Scan for the cell matching the given text and deliver its [x, y] coordinate at center. 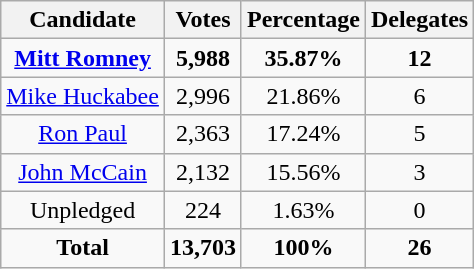
2,996 [202, 96]
35.87% [303, 58]
Ron Paul [83, 134]
Candidate [83, 20]
5,988 [202, 58]
Delegates [419, 20]
John McCain [83, 172]
224 [202, 210]
3 [419, 172]
1.63% [303, 210]
Mitt Romney [83, 58]
100% [303, 248]
6 [419, 96]
Unpledged [83, 210]
15.56% [303, 172]
17.24% [303, 134]
13,703 [202, 248]
2,132 [202, 172]
Votes [202, 20]
Total [83, 248]
2,363 [202, 134]
12 [419, 58]
21.86% [303, 96]
0 [419, 210]
5 [419, 134]
Percentage [303, 20]
Mike Huckabee [83, 96]
26 [419, 248]
